Find where the given text appears and provide that cell's center as [X, Y] coordinate. 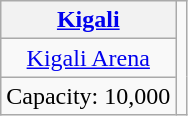
Kigali Arena [88, 58]
Capacity: 10,000 [88, 96]
Kigali [88, 20]
